Return [X, Y] of the center of cell containing provided text 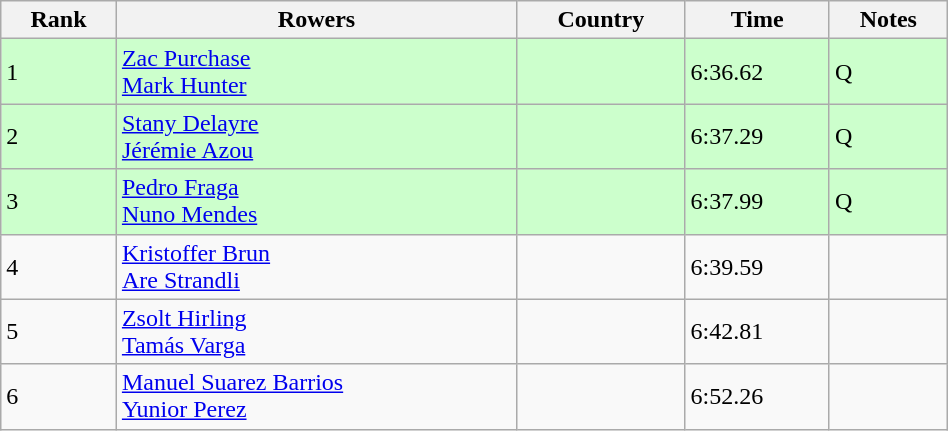
6:37.29 [757, 136]
Rank [59, 20]
Rowers [316, 20]
6:42.81 [757, 332]
Time [757, 20]
6:39.59 [757, 266]
2 [59, 136]
Pedro FragaNuno Mendes [316, 202]
6:37.99 [757, 202]
4 [59, 266]
6 [59, 396]
6:36.62 [757, 72]
Zsolt HirlingTamás Varga [316, 332]
3 [59, 202]
Zac PurchaseMark Hunter [316, 72]
Country [601, 20]
Manuel Suarez BarriosYunior Perez [316, 396]
Notes [888, 20]
Stany DelayreJérémie Azou [316, 136]
6:52.26 [757, 396]
1 [59, 72]
Kristoffer BrunAre Strandli [316, 266]
5 [59, 332]
